Output the (X, Y) coordinate of the center of the cell containing the given text.  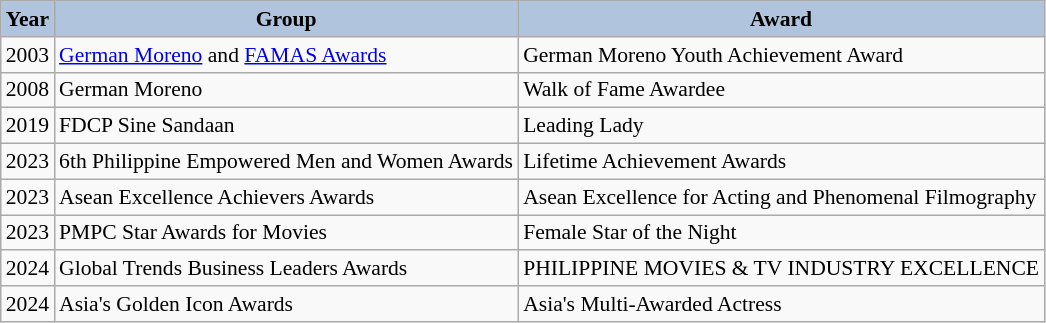
Year (28, 19)
2019 (28, 126)
Group (286, 19)
Asean Excellence Achievers Awards (286, 197)
PHILIPPINE MOVIES & TV INDUSTRY EXCELLENCE (781, 269)
Asia's Golden Icon Awards (286, 304)
Walk of Fame Awardee (781, 90)
Award (781, 19)
6th Philippine Empowered Men and Women Awards (286, 162)
German Moreno Youth Achievement Award (781, 55)
Asia's Multi-Awarded Actress (781, 304)
Global Trends Business Leaders Awards (286, 269)
FDCP Sine Sandaan (286, 126)
German Moreno and FAMAS Awards (286, 55)
Asean Excellence for Acting and Phenomenal Filmography (781, 197)
2003 (28, 55)
German Moreno (286, 90)
Female Star of the Night (781, 233)
Leading Lady (781, 126)
PMPC Star Awards for Movies (286, 233)
Lifetime Achievement Awards (781, 162)
2008 (28, 90)
